Detect which cell encompasses the target text, then output its (x, y) center coordinate. 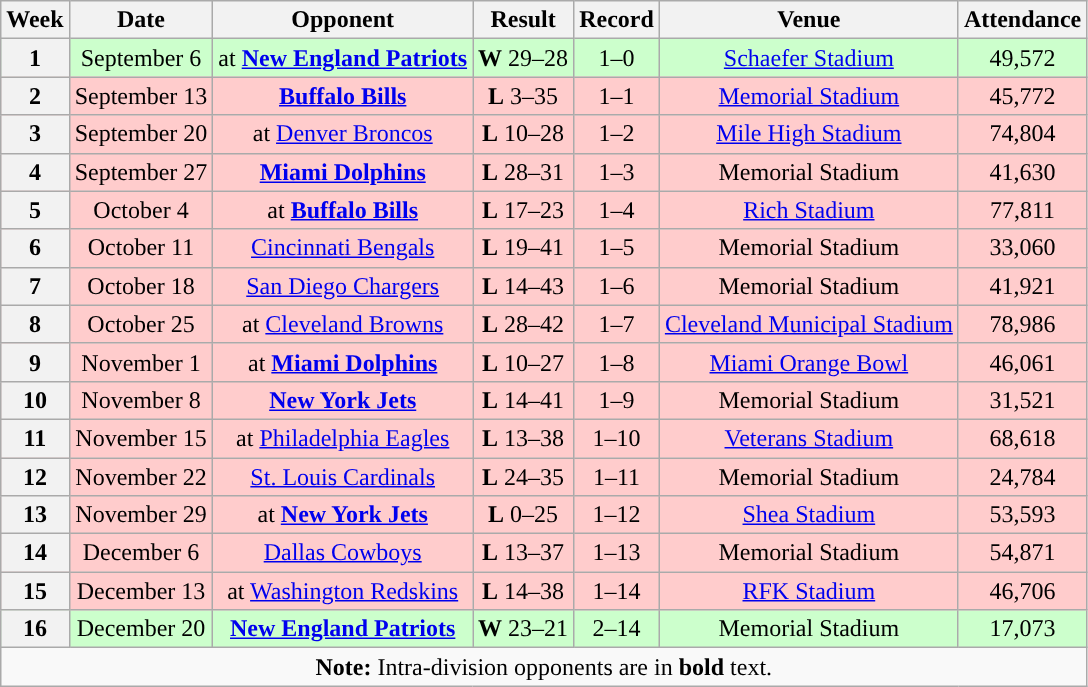
1–6 (617, 286)
September 20 (141, 134)
September 6 (141, 58)
November 29 (141, 515)
1–12 (617, 515)
54,871 (1022, 553)
Miami Dolphins (343, 172)
L 24–35 (524, 477)
1–13 (617, 553)
77,811 (1022, 210)
46,706 (1022, 591)
W 23–21 (524, 629)
L 10–28 (524, 134)
October 11 (141, 248)
4 (35, 172)
13 (35, 515)
at Philadelphia Eagles (343, 438)
1–9 (617, 400)
33,060 (1022, 248)
Cincinnati Bengals (343, 248)
Shea Stadium (808, 515)
at New England Patriots (343, 58)
5 (35, 210)
1–2 (617, 134)
L 13–37 (524, 553)
Record (617, 20)
San Diego Chargers (343, 286)
Veterans Stadium (808, 438)
10 (35, 400)
1–8 (617, 362)
78,986 (1022, 324)
31,521 (1022, 400)
W 29–28 (524, 58)
at Buffalo Bills (343, 210)
L 3–35 (524, 96)
46,061 (1022, 362)
8 (35, 324)
Attendance (1022, 20)
November 1 (141, 362)
1–7 (617, 324)
74,804 (1022, 134)
49,572 (1022, 58)
41,630 (1022, 172)
L 28–42 (524, 324)
Date (141, 20)
1–5 (617, 248)
9 (35, 362)
Buffalo Bills (343, 96)
1–14 (617, 591)
L 14–38 (524, 591)
17,073 (1022, 629)
October 18 (141, 286)
1–11 (617, 477)
L 0–25 (524, 515)
L 19–41 (524, 248)
November 15 (141, 438)
1–4 (617, 210)
1 (35, 58)
September 27 (141, 172)
53,593 (1022, 515)
L 17–23 (524, 210)
December 6 (141, 553)
Cleveland Municipal Stadium (808, 324)
15 (35, 591)
Result (524, 20)
RFK Stadium (808, 591)
Rich Stadium (808, 210)
3 (35, 134)
14 (35, 553)
at New York Jets (343, 515)
L 28–31 (524, 172)
12 (35, 477)
at Washington Redskins (343, 591)
2–14 (617, 629)
Venue (808, 20)
Mile High Stadium (808, 134)
L 14–41 (524, 400)
41,921 (1022, 286)
at Cleveland Browns (343, 324)
Schaefer Stadium (808, 58)
68,618 (1022, 438)
45,772 (1022, 96)
24,784 (1022, 477)
New England Patriots (343, 629)
Opponent (343, 20)
November 22 (141, 477)
November 8 (141, 400)
2 (35, 96)
L 10–27 (524, 362)
16 (35, 629)
1–0 (617, 58)
11 (35, 438)
at Denver Broncos (343, 134)
7 (35, 286)
Dallas Cowboys (343, 553)
Note: Intra-division opponents are in bold text. (544, 667)
L 13–38 (524, 438)
1–1 (617, 96)
December 20 (141, 629)
6 (35, 248)
New York Jets (343, 400)
Week (35, 20)
at Miami Dolphins (343, 362)
1–3 (617, 172)
Miami Orange Bowl (808, 362)
December 13 (141, 591)
1–10 (617, 438)
October 25 (141, 324)
October 4 (141, 210)
September 13 (141, 96)
L 14–43 (524, 286)
St. Louis Cardinals (343, 477)
